From the cell containing the given text, extract its center point as (X, Y) coordinate. 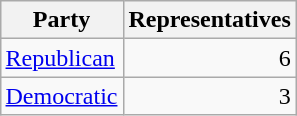
Republican (62, 58)
Democratic (62, 96)
3 (210, 96)
6 (210, 58)
Representatives (210, 20)
Party (62, 20)
